Detect which cell encompasses the target text, then output its [x, y] center coordinate. 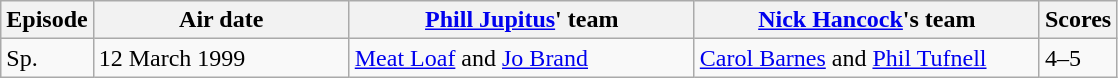
Air date [221, 20]
Episode [47, 20]
Phill Jupitus' team [522, 20]
Sp. [47, 58]
Scores [1078, 20]
Nick Hancock's team [866, 20]
Carol Barnes and Phil Tufnell [866, 58]
12 March 1999 [221, 58]
4–5 [1078, 58]
Meat Loaf and Jo Brand [522, 58]
